Detect which cell encompasses the target text, then output its (X, Y) center coordinate. 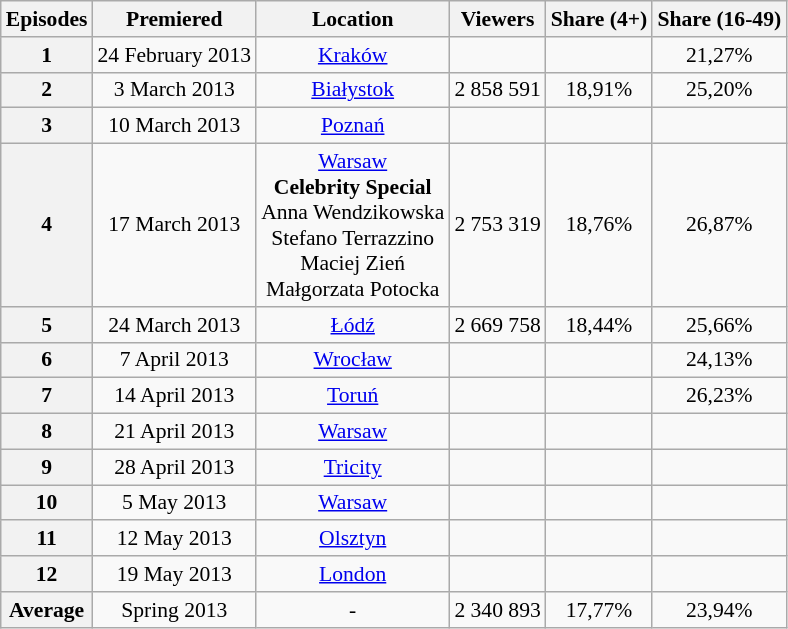
Spring 2013 (174, 610)
Olsztyn (352, 539)
7 (47, 396)
Kraków (352, 55)
- (352, 610)
10 (47, 503)
London (352, 574)
Share (4+) (600, 19)
12 (47, 574)
2 753 319 (497, 226)
2 669 758 (497, 325)
Wrocław (352, 360)
5 (47, 325)
28 April 2013 (174, 467)
Białystok (352, 90)
18,91% (600, 90)
18,76% (600, 226)
Premiered (174, 19)
10 March 2013 (174, 126)
Episodes (47, 19)
24 March 2013 (174, 325)
11 (47, 539)
3 (47, 126)
5 May 2013 (174, 503)
7 April 2013 (174, 360)
21 April 2013 (174, 432)
Poznań (352, 126)
8 (47, 432)
Warsaw Celebrity Special Anna Wendzikowska Stefano Terrazzino Maciej Zień Małgorzata Potocka (352, 226)
1 (47, 55)
Tricity (352, 467)
Viewers (497, 19)
2 (47, 90)
17 March 2013 (174, 226)
23,94% (719, 610)
Toruń (352, 396)
2 340 893 (497, 610)
14 April 2013 (174, 396)
21,27% (719, 55)
26,87% (719, 226)
24 February 2013 (174, 55)
6 (47, 360)
17,77% (600, 610)
Location (352, 19)
24,13% (719, 360)
3 March 2013 (174, 90)
Share (16-49) (719, 19)
9 (47, 467)
Łódź (352, 325)
25,20% (719, 90)
26,23% (719, 396)
12 May 2013 (174, 539)
4 (47, 226)
19 May 2013 (174, 574)
2 858 591 (497, 90)
Average (47, 610)
25,66% (719, 325)
18,44% (600, 325)
